Return (X, Y) of the center of cell containing provided text 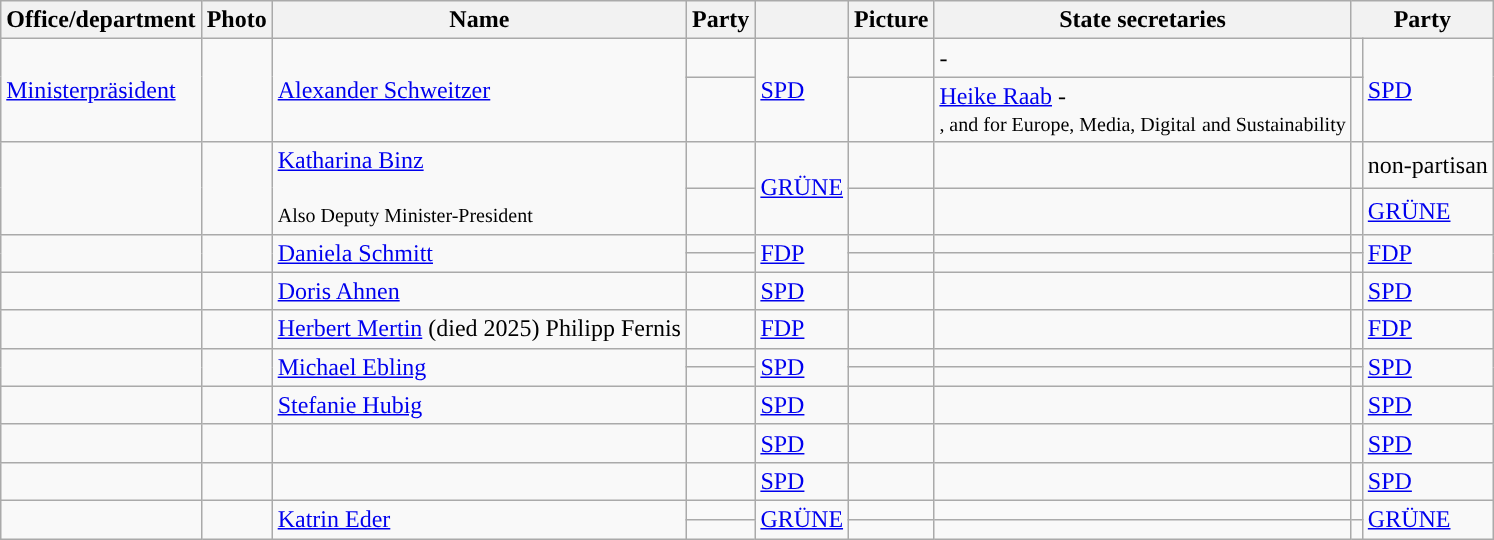
Office/department (101, 20)
Daniela Schmitt (479, 253)
Name (479, 20)
non-partisan (1428, 165)
Doris Ahnen (479, 291)
- (1142, 58)
Stefanie Hubig (479, 405)
State secretaries (1142, 20)
Photo (236, 20)
Ministerpräsident (101, 90)
Heike Raab -, and for Europe, Media, Digital and Sustainability (1142, 110)
Katharina BinzAlso Deputy Minister-President (479, 188)
Katrin Eder (479, 519)
Herbert Mertin (died 2025) Philipp Fernis (479, 329)
Picture (892, 20)
Alexander Schweitzer (479, 90)
Michael Ebling (479, 367)
